Return the [x, y] coordinate for the center point of the cell that contains the specified text.  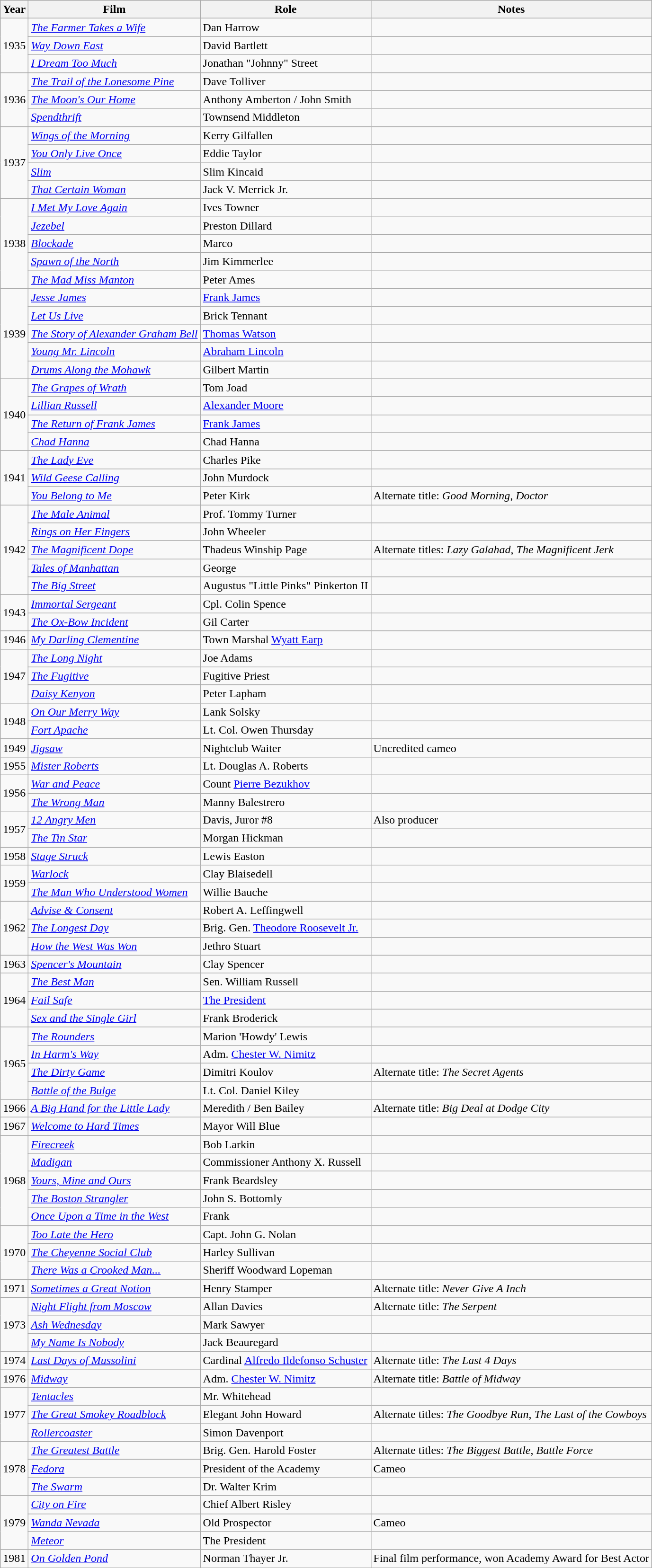
My Darling Clementine [115, 640]
The Fugitive [115, 676]
The Long Night [115, 658]
You Belong to Me [115, 496]
Anthony Amberton / John Smith [286, 99]
Thomas Watson [286, 334]
1939 [14, 334]
Firecreek [115, 1144]
Alternate titles: Lazy Galahad, The Magnificent Jerk [511, 550]
Lt. Col. Owen Thursday [286, 730]
Jigsaw [115, 748]
Ives Towner [286, 207]
Tales of Manhattan [115, 568]
Alternate titles: The Biggest Battle, Battle Force [511, 1451]
Jonathan "Johnny" Street [286, 63]
Stage Struck [115, 856]
The Grapes of Wrath [115, 388]
The Mad Miss Manton [115, 280]
Ash Wednesday [115, 1324]
The Male Animal [115, 514]
Night Flight from Moscow [115, 1306]
Dave Tolliver [286, 81]
Lewis Easton [286, 856]
Spendthrift [115, 117]
The Swarm [115, 1487]
Sometimes a Great Notion [115, 1288]
Jethro Stuart [286, 946]
Lt. Col. Daniel Kiley [286, 1090]
Midway [115, 1379]
Slim Kincaid [286, 171]
Immortal Sergeant [115, 604]
Townsend Middleton [286, 117]
John S. Bottomly [286, 1198]
On Golden Pond [115, 1559]
Spencer's Mountain [115, 964]
Notes [511, 9]
Daisy Kenyon [115, 694]
Alternate title: Good Morning, Doctor [511, 496]
1940 [14, 415]
Chief Albert Risley [286, 1505]
Way Down East [115, 45]
The Best Man [115, 982]
Alternate title: The Serpent [511, 1306]
1966 [14, 1108]
The Boston Strangler [115, 1198]
1979 [14, 1523]
John Murdock [286, 478]
Morgan Hickman [286, 838]
I Met My Love Again [115, 207]
Wings of the Morning [115, 135]
Simon Davenport [286, 1433]
Role [286, 9]
Alternate title: Big Deal at Dodge City [511, 1108]
Fedora [115, 1469]
The Story of Alexander Graham Bell [115, 334]
The Longest Day [115, 928]
Jack Beauregard [286, 1342]
Clay Spencer [286, 964]
The Great Smokey Roadblock [115, 1415]
Lank Solsky [286, 712]
My Name Is Nobody [115, 1342]
Alexander Moore [286, 406]
1976 [14, 1379]
Brig. Gen. Harold Foster [286, 1451]
Preston Dillard [286, 226]
Drums Along the Mohawk [115, 370]
Alternate titles: The Goodbye Run, The Last of the Cowboys [511, 1415]
The Man Who Understood Women [115, 892]
Commissioner Anthony X. Russell [286, 1162]
1948 [14, 721]
Cardinal Alfredo Ildefonso Schuster [286, 1360]
Fugitive Priest [286, 676]
Elegant John Howard [286, 1415]
Robert A. Leffingwell [286, 910]
Dimitri Koulov [286, 1072]
Young Mr. Lincoln [115, 352]
Gil Carter [286, 622]
Dr. Walter Krim [286, 1487]
Marco [286, 244]
Final film performance, won Academy Award for Best Actor [511, 1559]
Last Days of Mussolini [115, 1360]
1936 [14, 99]
1959 [14, 883]
1962 [14, 928]
Welcome to Hard Times [115, 1126]
Frank Beardsley [286, 1180]
Jim Kimmerlee [286, 262]
1964 [14, 1000]
1947 [14, 676]
Augustus "Little Pinks" Pinkerton II [286, 586]
The Greatest Battle [115, 1451]
Brick Tennant [286, 316]
Uncredited cameo [511, 748]
George [286, 568]
Let Us Live [115, 316]
That Certain Woman [115, 189]
Prof. Tommy Turner [286, 514]
1937 [14, 162]
1942 [14, 549]
Meteor [115, 1541]
How the West Was Won [115, 946]
I Dream Too Much [115, 63]
1978 [14, 1469]
The Cheyenne Social Club [115, 1252]
Capt. John G. Nolan [286, 1234]
The Wrong Man [115, 802]
Brig. Gen. Theodore Roosevelt Jr. [286, 928]
Tom Joad [286, 388]
Kerry Gilfallen [286, 135]
12 Angry Men [115, 820]
President of the Academy [286, 1469]
Henry Stamper [286, 1288]
Jezebel [115, 226]
Wanda Nevada [115, 1523]
Slim [115, 171]
1956 [14, 793]
Tentacles [115, 1397]
Abraham Lincoln [286, 352]
1970 [14, 1252]
Frank Broderick [286, 1018]
1941 [14, 478]
1955 [14, 766]
Harley Sullivan [286, 1252]
Warlock [115, 874]
1958 [14, 856]
Bob Larkin [286, 1144]
The Tin Star [115, 838]
Rings on Her Fingers [115, 532]
The Return of Frank James [115, 424]
Alternate title: Never Give A Inch [511, 1288]
Also producer [511, 820]
Peter Kirk [286, 496]
Alternate title: Battle of Midway [511, 1379]
Mr. Whitehead [286, 1397]
Mayor Will Blue [286, 1126]
Charles Pike [286, 460]
1938 [14, 243]
Battle of the Bulge [115, 1090]
1949 [14, 748]
Alternate title: The Last 4 Days [511, 1360]
Jack V. Merrick Jr. [286, 189]
Fort Apache [115, 730]
Meredith / Ben Bailey [286, 1108]
Davis, Juror #8 [286, 820]
Sen. William Russell [286, 982]
1935 [14, 45]
Lt. Douglas A. Roberts [286, 766]
On Our Merry Way [115, 712]
Nightclub Waiter [286, 748]
Film [115, 9]
The Big Street [115, 586]
David Bartlett [286, 45]
1977 [14, 1415]
Blockade [115, 244]
The Moon's Our Home [115, 99]
Marion 'Howdy' Lewis [286, 1036]
1968 [14, 1180]
1974 [14, 1360]
1957 [14, 829]
Lillian Russell [115, 406]
Gilbert Martin [286, 370]
Eddie Taylor [286, 153]
War and Peace [115, 784]
The Ox-Bow Incident [115, 622]
Manny Balestrero [286, 802]
Old Prospector [286, 1523]
The Trail of the Lonesome Pine [115, 81]
Peter Ames [286, 280]
Mister Roberts [115, 766]
The Farmer Takes a Wife [115, 27]
1946 [14, 640]
Cpl. Colin Spence [286, 604]
Too Late the Hero [115, 1234]
The Magnificent Dope [115, 550]
1971 [14, 1288]
1963 [14, 964]
Count Pierre Bezukhov [286, 784]
Year [14, 9]
Frank [286, 1216]
Joe Adams [286, 658]
Clay Blaisedell [286, 874]
The Rounders [115, 1036]
The Dirty Game [115, 1072]
Peter Lapham [286, 694]
Yours, Mine and Ours [115, 1180]
Wild Geese Calling [115, 478]
Willie Bauche [286, 892]
A Big Hand for the Little Lady [115, 1108]
Once Upon a Time in the West [115, 1216]
City on Fire [115, 1505]
There Was a Crooked Man... [115, 1270]
Jesse James [115, 298]
Alternate title: The Secret Agents [511, 1072]
Allan Davies [286, 1306]
1973 [14, 1324]
1967 [14, 1126]
Madigan [115, 1162]
Rollercoaster [115, 1433]
Sheriff Woodward Lopeman [286, 1270]
1981 [14, 1559]
John Wheeler [286, 532]
The Lady Eve [115, 460]
Norman Thayer Jr. [286, 1559]
You Only Live Once [115, 153]
Thadeus Winship Page [286, 550]
1965 [14, 1063]
Mark Sawyer [286, 1324]
Spawn of the North [115, 262]
In Harm's Way [115, 1054]
Dan Harrow [286, 27]
Sex and the Single Girl [115, 1018]
Fail Safe [115, 1000]
1943 [14, 613]
Advise & Consent [115, 910]
Town Marshal Wyatt Earp [286, 640]
